Capture the cell that displays the provided text and extract its [x, y] central coordinate. 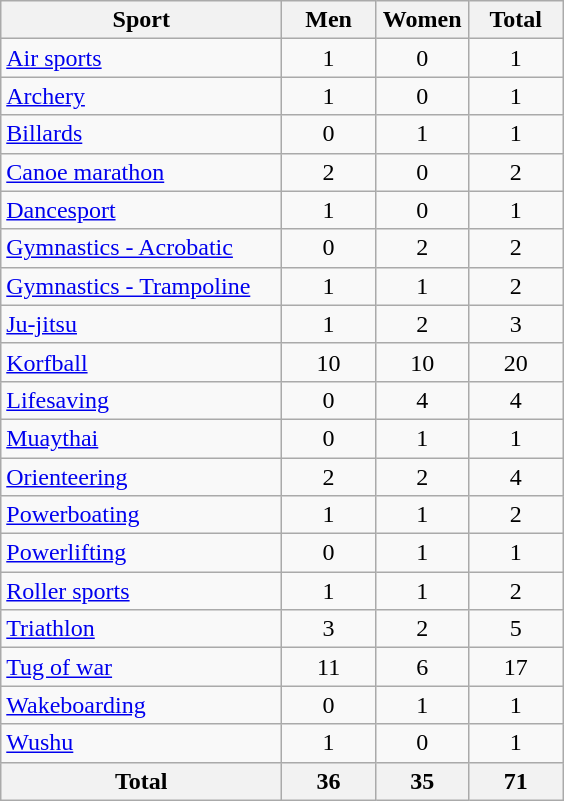
Billards [142, 134]
Archery [142, 96]
Air sports [142, 58]
Men [329, 20]
6 [422, 667]
Muaythai [142, 438]
35 [422, 781]
Wakeboarding [142, 705]
Korfball [142, 362]
Gymnastics - Acrobatic [142, 248]
Wushu [142, 743]
Sport [142, 20]
71 [516, 781]
Roller sports [142, 591]
Ju-jitsu [142, 324]
Lifesaving [142, 400]
Powerlifting [142, 553]
Powerboating [142, 515]
Gymnastics - Trampoline [142, 286]
Orienteering [142, 477]
17 [516, 667]
36 [329, 781]
5 [516, 629]
20 [516, 362]
Dancesport [142, 210]
Women [422, 20]
Tug of war [142, 667]
Canoe marathon [142, 172]
11 [329, 667]
Triathlon [142, 629]
